From the cell containing the given text, extract its center point as [X, Y] coordinate. 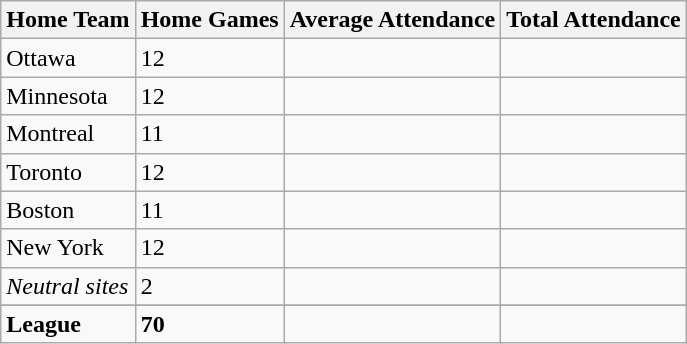
Total Attendance [594, 20]
Toronto [68, 172]
Boston [68, 210]
Home Team [68, 20]
League [68, 324]
2 [210, 286]
Neutral sites [68, 286]
Montreal [68, 134]
New York [68, 248]
Home Games [210, 20]
Average Attendance [392, 20]
Ottawa [68, 58]
Minnesota [68, 96]
70 [210, 324]
